Scan for the cell matching the given text and deliver its (x, y) coordinate at center. 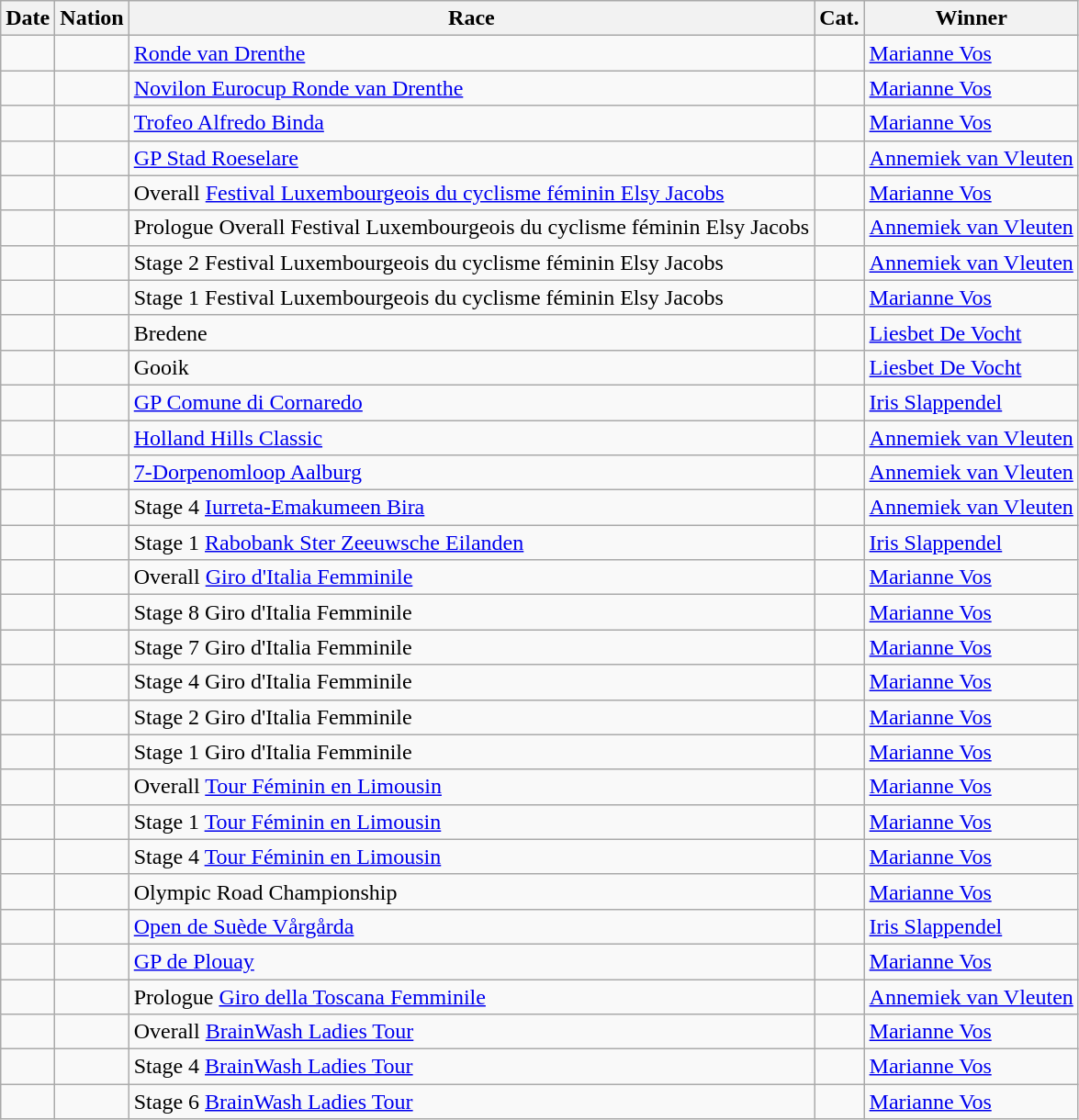
Stage 4 Giro d'Italia Femminile (471, 682)
Olympic Road Championship (471, 891)
Prologue Overall Festival Luxembourgeois du cyclisme féminin Elsy Jacobs (471, 228)
Stage 1 Giro d'Italia Femminile (471, 752)
Gooik (471, 367)
Race (471, 18)
GP Comune di Cornaredo (471, 402)
Prologue Giro della Toscana Femminile (471, 996)
Holland Hills Classic (471, 438)
Stage 4 Iurreta-Emakumeen Bira (471, 508)
Stage 1 Rabobank Ster Zeeuwsche Eilanden (471, 543)
Ronde van Drenthe (471, 53)
Stage 2 Festival Luxembourgeois du cyclisme féminin Elsy Jacobs (471, 263)
Overall BrainWash Ladies Tour (471, 1032)
Overall Tour Féminin en Limousin (471, 787)
Stage 8 Giro d'Italia Femminile (471, 612)
GP Stad Roeselare (471, 158)
Stage 4 Tour Féminin en Limousin (471, 857)
Bredene (471, 332)
Stage 1 Tour Féminin en Limousin (471, 822)
Nation (92, 18)
Novilon Eurocup Ronde van Drenthe (471, 88)
Winner (972, 18)
Stage 4 BrainWash Ladies Tour (471, 1067)
Overall Festival Luxembourgeois du cyclisme féminin Elsy Jacobs (471, 193)
Cat. (839, 18)
7-Dorpenomloop Aalburg (471, 473)
Stage 1 Festival Luxembourgeois du cyclisme féminin Elsy Jacobs (471, 297)
Stage 2 Giro d'Italia Femminile (471, 717)
GP de Plouay (471, 961)
Trofeo Alfredo Binda (471, 123)
Overall Giro d'Italia Femminile (471, 577)
Stage 7 Giro d'Italia Femminile (471, 647)
Date (28, 18)
Open de Suède Vårgårda (471, 926)
Stage 6 BrainWash Ladies Tour (471, 1102)
